Search for the cell housing the specified text and yield its [X, Y] center coordinate. 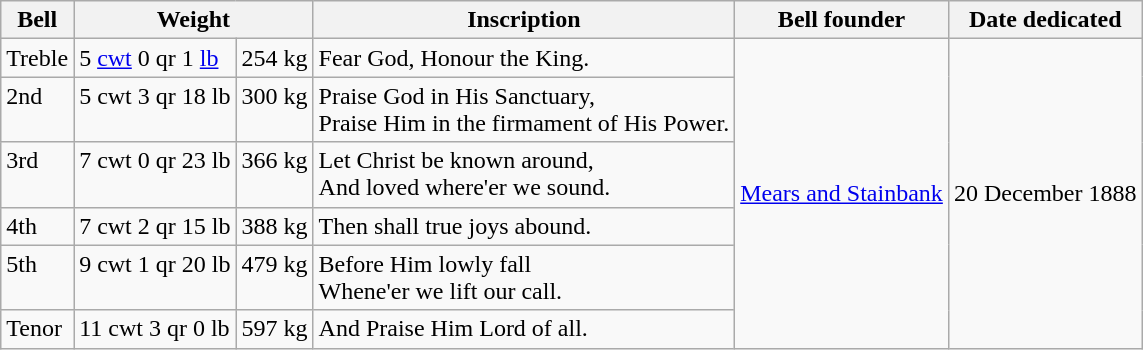
Bell founder [842, 20]
Tenor [38, 329]
479 kg [274, 278]
11 cwt 3 qr 0 lb [155, 329]
300 kg [274, 110]
Mears and Stainbank [842, 194]
Inscription [524, 20]
Treble [38, 58]
7 cwt 2 qr 15 lb [155, 226]
Date dedicated [1045, 20]
597 kg [274, 329]
Weight [194, 20]
2nd [38, 110]
Praise God in His Sanctuary,Praise Him in the firmament of His Power. [524, 110]
9 cwt 1 qr 20 lb [155, 278]
7 cwt 0 qr 23 lb [155, 174]
20 December 1888 [1045, 194]
5th [38, 278]
Fear God, Honour the King. [524, 58]
5 cwt 3 qr 18 lb [155, 110]
388 kg [274, 226]
Bell [38, 20]
366 kg [274, 174]
Then shall true joys abound. [524, 226]
Before Him lowly fallWhene'er we lift our call. [524, 278]
And Praise Him Lord of all. [524, 329]
4th [38, 226]
3rd [38, 174]
254 kg [274, 58]
5 cwt 0 qr 1 lb [155, 58]
Let Christ be known around,And loved where'er we sound. [524, 174]
